Capture the cell that displays the provided text and extract its (x, y) central coordinate. 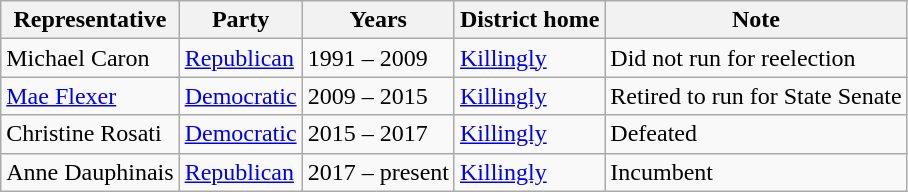
Defeated (756, 134)
Note (756, 20)
Mae Flexer (90, 96)
2015 – 2017 (378, 134)
2009 – 2015 (378, 96)
Did not run for reelection (756, 58)
Christine Rosati (90, 134)
Anne Dauphinais (90, 172)
Representative (90, 20)
Michael Caron (90, 58)
Incumbent (756, 172)
1991 – 2009 (378, 58)
District home (529, 20)
Retired to run for State Senate (756, 96)
2017 – present (378, 172)
Party (240, 20)
Years (378, 20)
